Scan for the cell matching the given text and deliver its (x, y) coordinate at center. 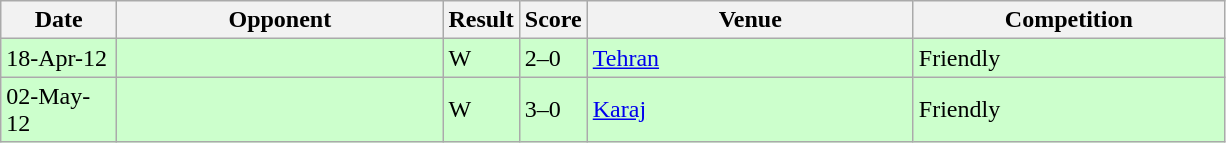
18-Apr-12 (59, 58)
02-May-12 (59, 110)
Competition (1068, 20)
Result (481, 20)
Tehran (750, 58)
Score (553, 20)
3–0 (553, 110)
2–0 (553, 58)
Venue (750, 20)
Opponent (280, 20)
Date (59, 20)
Karaj (750, 110)
